Search for the cell housing the specified text and yield its (x, y) center coordinate. 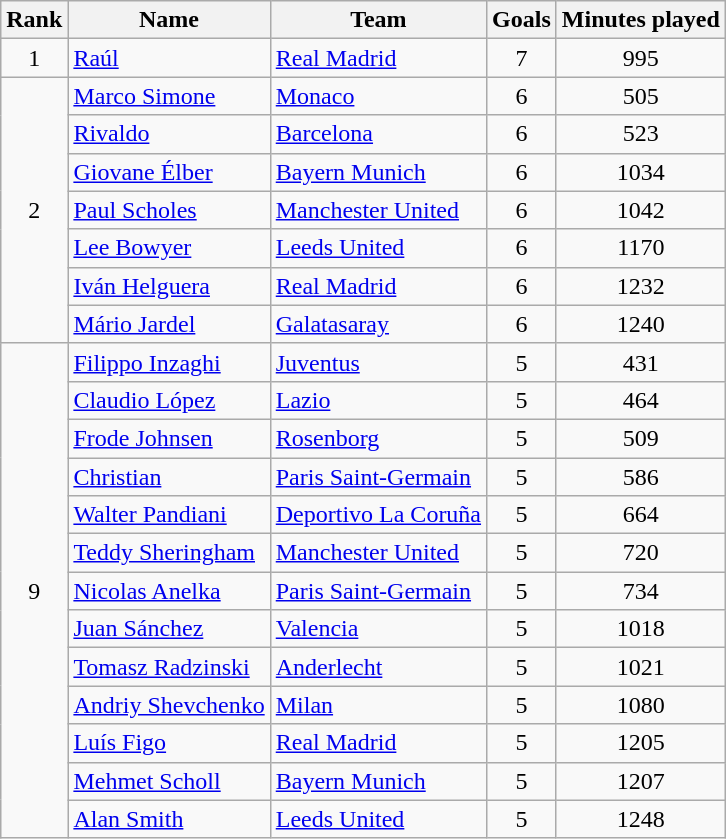
2 (34, 210)
1034 (640, 172)
1 (34, 58)
9 (34, 590)
Paul Scholes (169, 210)
431 (640, 362)
1021 (640, 667)
Teddy Sheringham (169, 553)
1240 (640, 324)
1018 (640, 629)
Lee Bowyer (169, 248)
Andriy Shevchenko (169, 705)
Walter Pandiani (169, 515)
1232 (640, 286)
Milan (378, 705)
Giovane Élber (169, 172)
Goals (522, 20)
Rank (34, 20)
1207 (640, 781)
Mehmet Scholl (169, 781)
Name (169, 20)
Monaco (378, 96)
Juventus (378, 362)
Claudio López (169, 400)
509 (640, 438)
Deportivo La Coruña (378, 515)
664 (640, 515)
Team (378, 20)
523 (640, 134)
734 (640, 591)
505 (640, 96)
Filippo Inzaghi (169, 362)
1205 (640, 743)
Raúl (169, 58)
1042 (640, 210)
Rosenborg (378, 438)
1170 (640, 248)
586 (640, 477)
Luís Figo (169, 743)
Nicolas Anelka (169, 591)
Barcelona (378, 134)
Tomasz Radzinski (169, 667)
Rivaldo (169, 134)
1248 (640, 819)
Valencia (378, 629)
7 (522, 58)
Frode Johnsen (169, 438)
Galatasaray (378, 324)
Lazio (378, 400)
720 (640, 553)
Mário Jardel (169, 324)
Marco Simone (169, 96)
Christian (169, 477)
Iván Helguera (169, 286)
Minutes played (640, 20)
Alan Smith (169, 819)
Juan Sánchez (169, 629)
995 (640, 58)
1080 (640, 705)
464 (640, 400)
Anderlecht (378, 667)
